Detect which cell encompasses the target text, then output its (X, Y) center coordinate. 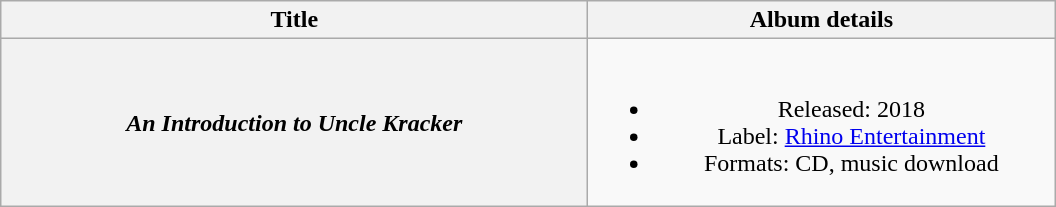
Title (294, 20)
An Introduction to Uncle Kracker (294, 122)
Album details (822, 20)
Released: 2018Label: Rhino EntertainmentFormats: CD, music download (822, 122)
